Search for the cell housing the specified text and yield its (x, y) center coordinate. 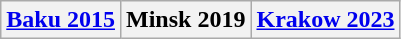
Krakow 2023 (326, 20)
Baku 2015 (61, 20)
Minsk 2019 (186, 20)
